Provide the (X, Y) coordinate of the cell's center where the given text is located.  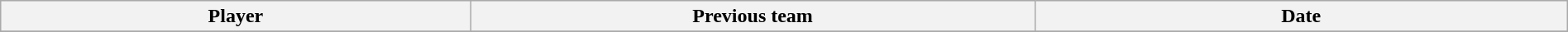
Date (1301, 16)
Player (236, 16)
Previous team (753, 16)
